Provide the [x, y] coordinate of the cell's center where the given text is located.  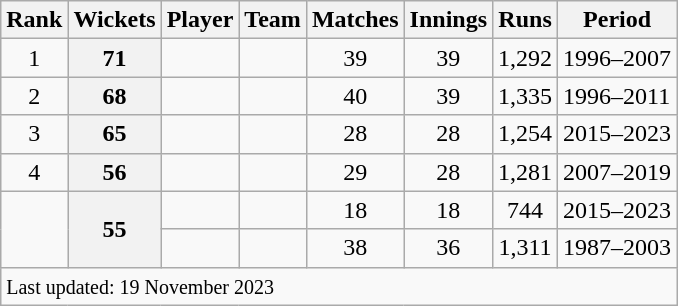
36 [448, 248]
55 [114, 229]
Rank [34, 20]
1,254 [526, 134]
Innings [448, 20]
1987–2003 [618, 248]
2 [34, 96]
3 [34, 134]
71 [114, 58]
56 [114, 172]
38 [355, 248]
68 [114, 96]
1,281 [526, 172]
1,292 [526, 58]
65 [114, 134]
Team [273, 20]
1,335 [526, 96]
Wickets [114, 20]
Matches [355, 20]
4 [34, 172]
40 [355, 96]
744 [526, 210]
29 [355, 172]
1,311 [526, 248]
2007–2019 [618, 172]
Runs [526, 20]
Player [200, 20]
Period [618, 20]
1996–2007 [618, 58]
1 [34, 58]
1996–2011 [618, 96]
Last updated: 19 November 2023 [339, 286]
